Return the [X, Y] coordinate for the center point of the cell that contains the specified text.  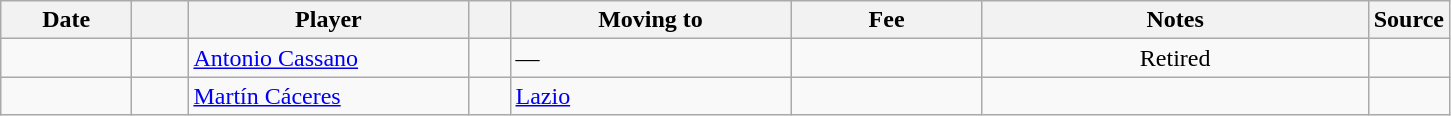
Fee [886, 20]
Retired [1175, 58]
Martín Cáceres [328, 96]
Player [328, 20]
Moving to [650, 20]
Notes [1175, 20]
Date [66, 20]
Source [1408, 20]
Antonio Cassano [328, 58]
Lazio [650, 96]
— [650, 58]
